Return the [x, y] coordinate for the center point of the cell that contains the specified text.  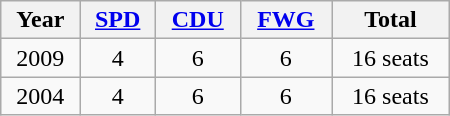
FWG [286, 20]
2004 [40, 96]
SPD [118, 20]
Year [40, 20]
2009 [40, 58]
CDU [198, 20]
Total [391, 20]
